Extract the (X, Y) coordinate from the center of the cell holding the provided text.  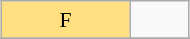
F (66, 20)
